Determine the [X, Y] coordinate at the center of the cell enclosing the given text.  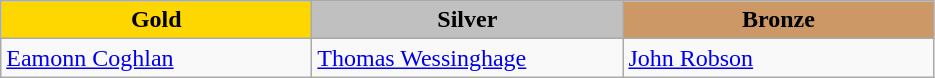
Eamonn Coghlan [156, 58]
John Robson [778, 58]
Thomas Wessinghage [468, 58]
Bronze [778, 20]
Silver [468, 20]
Gold [156, 20]
